Identify which cell holds the provided text, then report its [x, y] central coordinate. 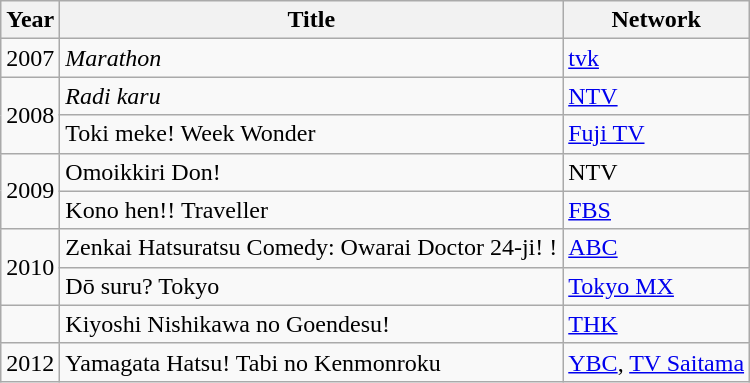
2009 [30, 191]
tvk [656, 58]
Year [30, 20]
ABC [656, 248]
Radi karu [312, 96]
Tokyo MX [656, 286]
Kono hen!! Traveller [312, 210]
Dō suru? Tokyo [312, 286]
Title [312, 20]
Toki meke! Week Wonder [312, 134]
Kiyoshi Nishikawa no Goendesu! [312, 324]
YBC, TV Saitama [656, 362]
Fuji TV [656, 134]
2010 [30, 267]
FBS [656, 210]
2007 [30, 58]
Marathon [312, 58]
Network [656, 20]
2008 [30, 115]
2012 [30, 362]
Yamagata Hatsu! Tabi no Kenmonroku [312, 362]
Omoikkiri Don! [312, 172]
THK [656, 324]
Zenkai Hatsuratsu Comedy: Owarai Doctor 24-ji! ! [312, 248]
